From the cell containing the given text, extract its center point as (x, y) coordinate. 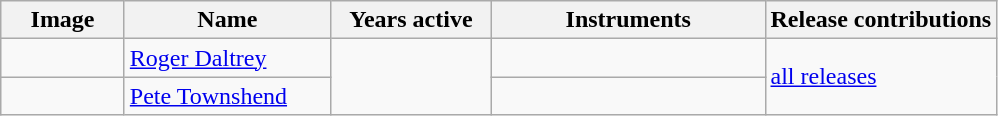
all releases (881, 77)
Name (227, 20)
Release contributions (881, 20)
Roger Daltrey (227, 58)
Pete Townshend (227, 96)
Years active (410, 20)
Instruments (628, 20)
Image (63, 20)
